Identify which cell holds the provided text, then report its (X, Y) central coordinate. 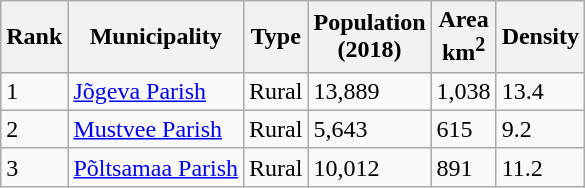
615 (464, 129)
Mustvee Parish (156, 129)
1,038 (464, 91)
Population(2018) (370, 37)
1 (34, 91)
Density (540, 37)
5,643 (370, 129)
Põltsamaa Parish (156, 167)
3 (34, 167)
11.2 (540, 167)
9.2 (540, 129)
Jõgeva Parish (156, 91)
Type (276, 37)
13,889 (370, 91)
13.4 (540, 91)
2 (34, 129)
Municipality (156, 37)
Rank (34, 37)
891 (464, 167)
Areakm2 (464, 37)
10,012 (370, 167)
